Pinpoint the cell where the given text exists, returning its [X, Y] midpoint coordinate. 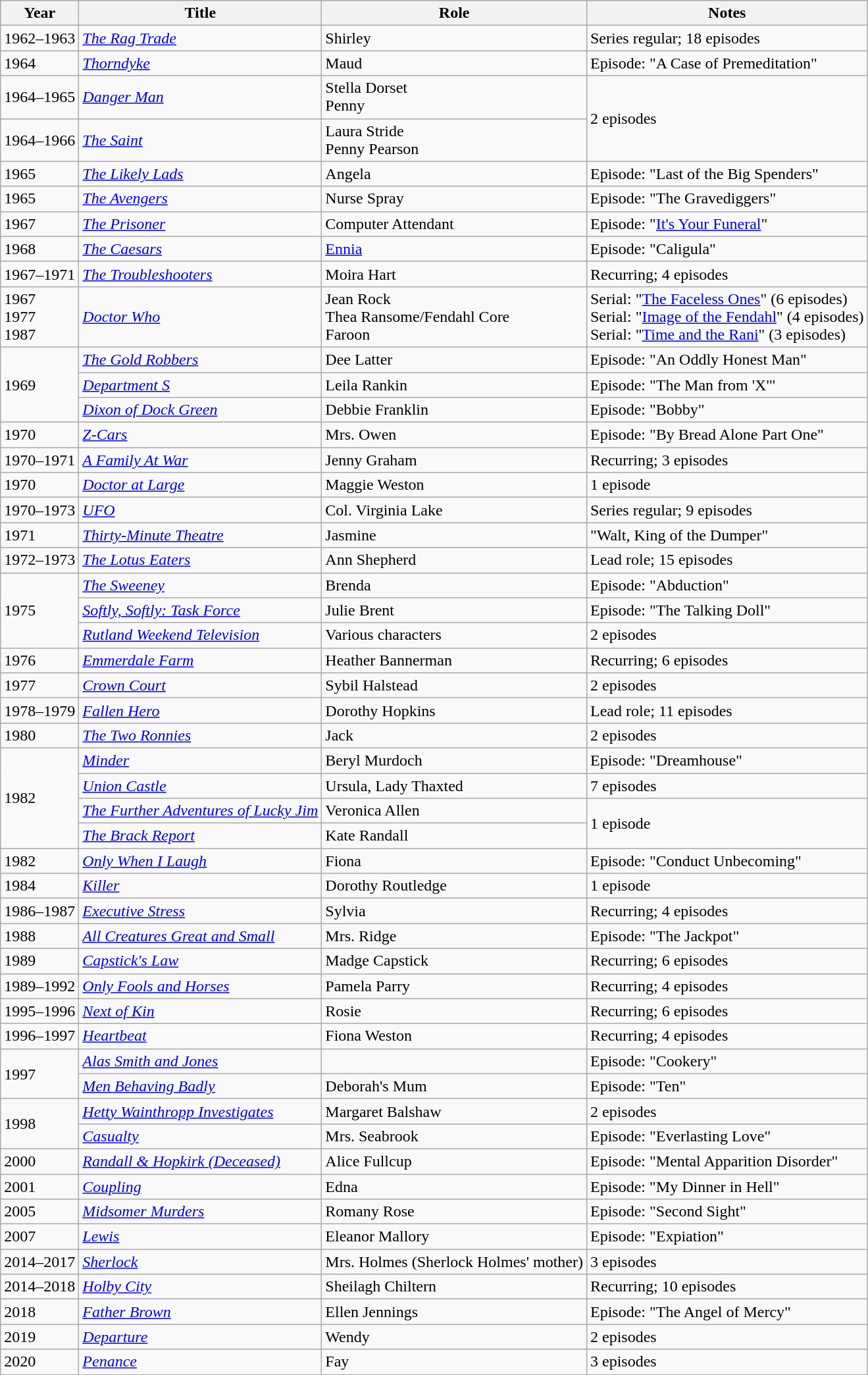
The Gold Robbers [200, 359]
1968 [39, 249]
Leila Rankin [454, 385]
Title [200, 13]
Heather Bannerman [454, 660]
Deborah's Mum [454, 1086]
Danger Man [200, 97]
1976 [39, 660]
Ursula, Lady Thaxted [454, 785]
UFO [200, 510]
Episode: "A Case of Premeditation" [727, 63]
Episode: "Abduction" [727, 585]
Doctor at Large [200, 485]
Men Behaving Badly [200, 1086]
Emmerdale Farm [200, 660]
Laura StridePenny Pearson [454, 140]
Sheilagh Chiltern [454, 1287]
Jasmine [454, 535]
Rutland Weekend Television [200, 635]
Crown Court [200, 685]
1995–1996 [39, 1011]
Brenda [454, 585]
Mrs. Owen [454, 435]
Episode: "Caligula" [727, 249]
Margaret Balshaw [454, 1111]
Episode: "The Gravediggers" [727, 199]
Madge Capstick [454, 961]
Episode: "Expiation" [727, 1237]
Maud [454, 63]
2014–2018 [39, 1287]
Episode: "Second Sight" [727, 1212]
Episode: "It's Your Funeral" [727, 224]
Fay [454, 1362]
Coupling [200, 1187]
2007 [39, 1237]
1989 [39, 961]
Penance [200, 1362]
Episode: "Last of the Big Spenders" [727, 174]
Mrs. Seabrook [454, 1136]
Dorothy Hopkins [454, 710]
1996–1997 [39, 1036]
2005 [39, 1212]
2019 [39, 1337]
1975 [39, 610]
Various characters [454, 635]
Hetty Wainthropp Investigates [200, 1111]
Lead role; 11 episodes [727, 710]
Alice Fullcup [454, 1161]
Holby City [200, 1287]
1972–1973 [39, 560]
1964 [39, 63]
2020 [39, 1362]
Lead role; 15 episodes [727, 560]
Angela [454, 174]
Veronica Allen [454, 811]
Casualty [200, 1136]
Recurring; 3 episodes [727, 460]
2000 [39, 1161]
Episode: "An Oddly Honest Man" [727, 359]
Moira Hart [454, 274]
Midsomer Murders [200, 1212]
Eleanor Mallory [454, 1237]
Jean RockThea Ransome/Fendahl CoreFaroon [454, 317]
Year [39, 13]
Stella DorsetPenny [454, 97]
Romany Rose [454, 1212]
The Caesars [200, 249]
Debbie Franklin [454, 410]
Maggie Weston [454, 485]
The Brack Report [200, 836]
Softly, Softly: Task Force [200, 610]
1984 [39, 886]
1964–1966 [39, 140]
Episode: "Ten" [727, 1086]
Randall & Hopkirk (Deceased) [200, 1161]
The Troubleshooters [200, 274]
Computer Attendant [454, 224]
1970–1973 [39, 510]
Sylvia [454, 911]
Pamela Parry [454, 986]
Jenny Graham [454, 460]
Heartbeat [200, 1036]
Thirty-Minute Theatre [200, 535]
Executive Stress [200, 911]
1971 [39, 535]
Edna [454, 1187]
2018 [39, 1312]
The Further Adventures of Lucky Jim [200, 811]
Episode: "Bobby" [727, 410]
Episode: "The Angel of Mercy" [727, 1312]
Minder [200, 760]
Z-Cars [200, 435]
Union Castle [200, 785]
Dixon of Dock Green [200, 410]
The Avengers [200, 199]
Fiona Weston [454, 1036]
Sherlock [200, 1262]
1962–1963 [39, 38]
Dee Latter [454, 359]
1980 [39, 735]
7 episodes [727, 785]
Episode: "The Man from 'X'" [727, 385]
Thorndyke [200, 63]
Killer [200, 886]
Episode: "Dreamhouse" [727, 760]
Episode: "Mental Apparition Disorder" [727, 1161]
Serial: "The Faceless Ones" (6 episodes)Serial: "Image of the Fendahl" (4 episodes)Serial: "Time and the Rani" (3 episodes) [727, 317]
Capstick's Law [200, 961]
Role [454, 13]
The Prisoner [200, 224]
Only Fools and Horses [200, 986]
Episode: "By Bread Alone Part One" [727, 435]
Ann Shepherd [454, 560]
Beryl Murdoch [454, 760]
Jack [454, 735]
Shirley [454, 38]
2001 [39, 1187]
All Creatures Great and Small [200, 936]
Julie Brent [454, 610]
Episode: "Everlasting Love" [727, 1136]
Series regular; 9 episodes [727, 510]
Mrs. Ridge [454, 936]
1978–1979 [39, 710]
Alas Smith and Jones [200, 1061]
The Sweeney [200, 585]
The Lotus Eaters [200, 560]
Lewis [200, 1237]
1967–1971 [39, 274]
1998 [39, 1124]
1967 [39, 224]
Episode: "The Talking Doll" [727, 610]
Wendy [454, 1337]
A Family At War [200, 460]
Ellen Jennings [454, 1312]
1970–1971 [39, 460]
Department S [200, 385]
Episode: "My Dinner in Hell" [727, 1187]
Mrs. Holmes (Sherlock Holmes' mother) [454, 1262]
1988 [39, 936]
Recurring; 10 episodes [727, 1287]
1997 [39, 1074]
The Two Ronnies [200, 735]
2014–2017 [39, 1262]
Series regular; 18 episodes [727, 38]
Fiona [454, 861]
Episode: "Cookery" [727, 1061]
1986–1987 [39, 911]
1989–1992 [39, 986]
The Saint [200, 140]
1977 [39, 685]
Notes [727, 13]
Dorothy Routledge [454, 886]
Doctor Who [200, 317]
Nurse Spray [454, 199]
The Likely Lads [200, 174]
Ennia [454, 249]
Departure [200, 1337]
Next of Kin [200, 1011]
1969 [39, 384]
Episode: "The Jackpot" [727, 936]
Only When I Laugh [200, 861]
Rosie [454, 1011]
196719771987 [39, 317]
Episode: "Conduct Unbecoming" [727, 861]
The Rag Trade [200, 38]
Col. Virginia Lake [454, 510]
Sybil Halstead [454, 685]
1964–1965 [39, 97]
"Walt, King of the Dumper" [727, 535]
Kate Randall [454, 836]
Fallen Hero [200, 710]
Father Brown [200, 1312]
